Detect which cell encompasses the target text, then output its (x, y) center coordinate. 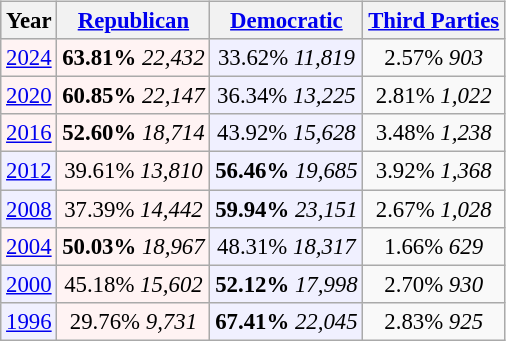
39.61% 13,810 (134, 171)
2.70% 930 (434, 284)
2000 (29, 284)
50.03% 18,967 (134, 246)
2.57% 903 (434, 58)
36.34% 13,225 (286, 96)
45.18% 15,602 (134, 284)
43.92% 15,628 (286, 133)
37.39% 14,442 (134, 209)
Third Parties (434, 21)
59.94% 23,151 (286, 209)
29.76% 9,731 (134, 321)
2.81% 1,022 (434, 96)
2008 (29, 209)
1996 (29, 321)
2024 (29, 58)
33.62% 11,819 (286, 58)
56.46% 19,685 (286, 171)
2016 (29, 133)
52.12% 17,998 (286, 284)
2.67% 1,028 (434, 209)
3.48% 1,238 (434, 133)
52.60% 18,714 (134, 133)
Democratic (286, 21)
2020 (29, 96)
Republican (134, 21)
60.85% 22,147 (134, 96)
2.83% 925 (434, 321)
3.92% 1,368 (434, 171)
2012 (29, 171)
67.41% 22,045 (286, 321)
48.31% 18,317 (286, 246)
Year (29, 21)
1.66% 629 (434, 246)
63.81% 22,432 (134, 58)
2004 (29, 246)
